Detect which cell encompasses the target text, then output its (X, Y) center coordinate. 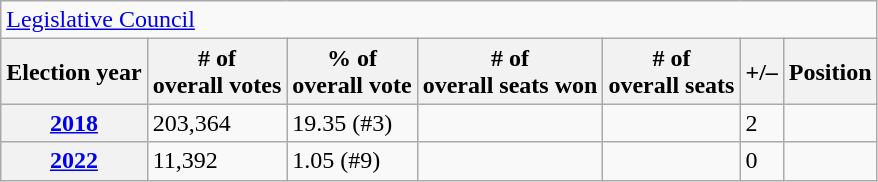
# ofoverall seats won (510, 72)
# ofoverall seats (672, 72)
% ofoverall vote (352, 72)
Election year (74, 72)
1.05 (#9) (352, 161)
11,392 (217, 161)
Legislative Council (439, 20)
2018 (74, 123)
Position (830, 72)
+/– (762, 72)
0 (762, 161)
2 (762, 123)
2022 (74, 161)
# ofoverall votes (217, 72)
19.35 (#3) (352, 123)
203,364 (217, 123)
